Return [x, y] of the center of cell containing provided text 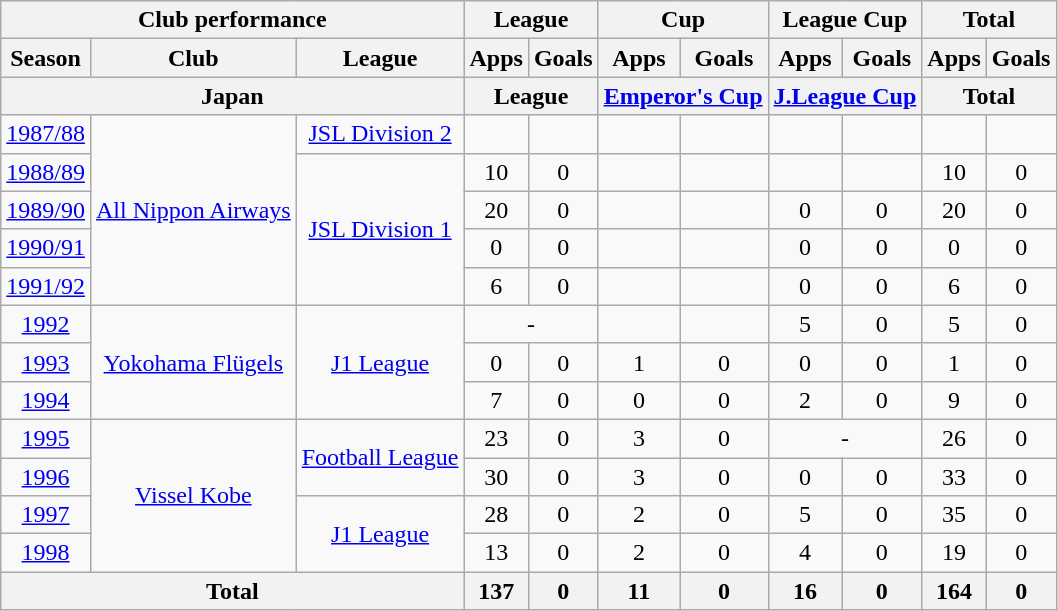
11 [639, 591]
Emperor's Cup [683, 96]
4 [805, 553]
1987/88 [46, 134]
All Nippon Airways [193, 210]
35 [954, 515]
26 [954, 438]
JSL Division 2 [380, 134]
Club [193, 58]
Football League [380, 457]
1995 [46, 438]
28 [496, 515]
1991/92 [46, 286]
164 [954, 591]
16 [805, 591]
JSL Division 1 [380, 229]
1988/89 [46, 172]
13 [496, 553]
9 [954, 400]
1996 [46, 477]
1989/90 [46, 210]
1997 [46, 515]
J.League Cup [845, 96]
137 [496, 591]
Cup [683, 20]
23 [496, 438]
Vissel Kobe [193, 495]
Yokohama Flügels [193, 362]
1998 [46, 553]
Japan [232, 96]
1993 [46, 362]
1994 [46, 400]
Club performance [232, 20]
1992 [46, 324]
7 [496, 400]
1990/91 [46, 248]
Season [46, 58]
19 [954, 553]
30 [496, 477]
League Cup [845, 20]
33 [954, 477]
